For the text-containing cell, return its midpoint in (x, y) coordinate format. 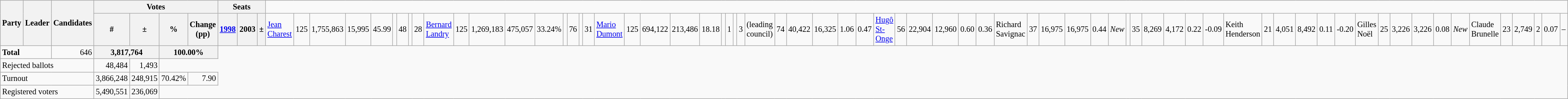
-0.09 (1214, 29)
Mario Dumont (609, 29)
2,749 (1523, 29)
-0.20 (1345, 29)
23 (1506, 29)
3,817,764 (126, 52)
2 (1538, 29)
1 (729, 29)
22,904 (920, 29)
40,422 (799, 29)
48,484 (111, 65)
28 (418, 29)
7.90 (203, 79)
Registered voters (47, 92)
(leading council) (759, 29)
25 (1384, 29)
0.44 (1099, 29)
0.08 (1442, 29)
100.00% (188, 52)
1998 (228, 29)
# (111, 29)
2003 (247, 29)
1,755,863 (327, 29)
4,172 (1175, 29)
1.06 (847, 29)
31 (589, 29)
8,492 (1306, 29)
3 (741, 29)
694,122 (655, 29)
18.18 (711, 29)
Hugô St-Onge (885, 29)
0.36 (985, 29)
3,866,248 (111, 79)
Bernard Landry (438, 29)
Turnout (47, 79)
45.99 (382, 29)
Seats (242, 7)
1,269,183 (487, 29)
0.47 (865, 29)
48 (403, 29)
74 (781, 29)
475,057 (520, 29)
0.07 (1551, 29)
Change (pp) (203, 29)
Rejected ballots (47, 65)
15,995 (358, 29)
Gilles Noël (1367, 29)
4,051 (1285, 29)
5,490,551 (111, 92)
Leader (37, 23)
Total (26, 52)
56 (901, 29)
Richard Savignac (1010, 29)
236,069 (145, 92)
Party (12, 23)
1,493 (145, 65)
Jean Charest (280, 29)
0.60 (967, 29)
248,915 (145, 79)
76 (573, 29)
Votes (156, 7)
33.24% (549, 29)
Keith Henderson (1243, 29)
Claude Brunelle (1485, 29)
0.11 (1326, 29)
Candidates (73, 23)
8,269 (1153, 29)
12,960 (946, 29)
37 (1033, 29)
21 (1268, 29)
70.42% (173, 79)
16,325 (825, 29)
213,486 (685, 29)
– (1564, 29)
646 (73, 52)
0.22 (1194, 29)
35 (1136, 29)
% (173, 29)
